Output the (X, Y) coordinate of the center of the cell containing the given text.  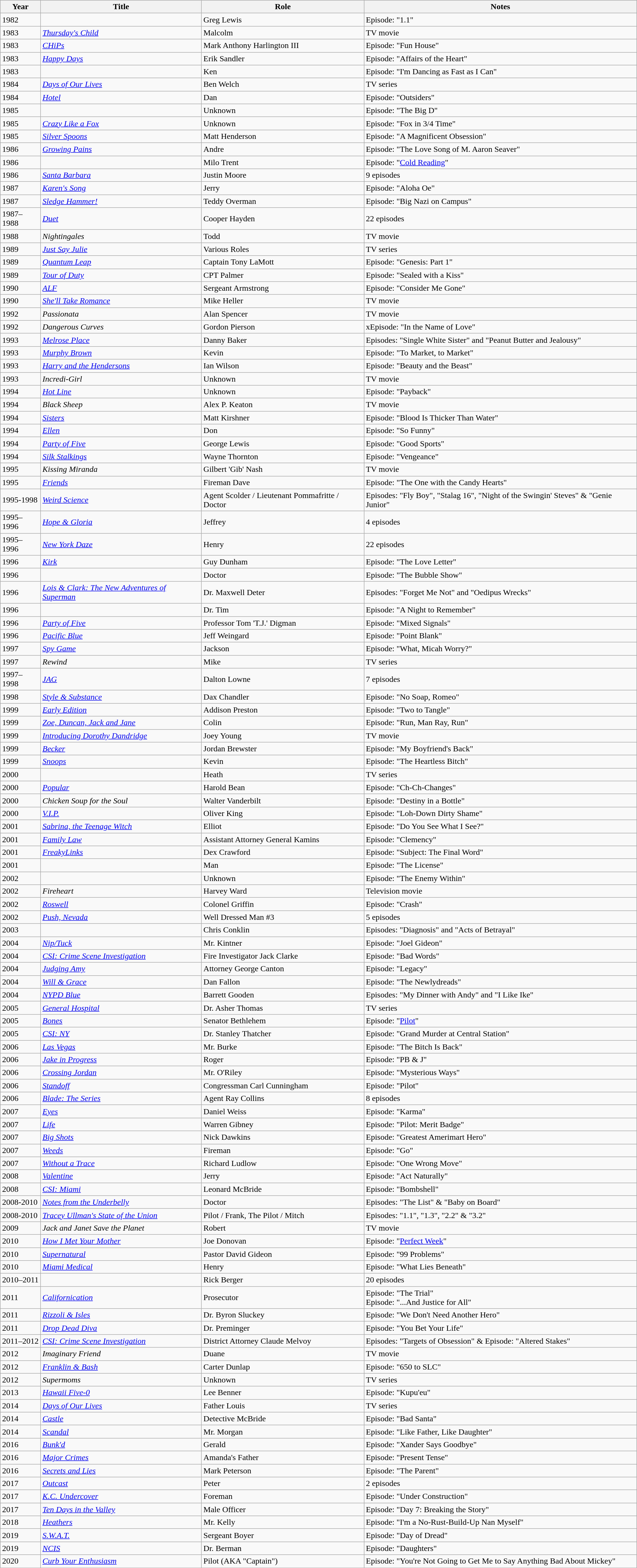
Supermoms (121, 1380)
Episode: "The License" (501, 865)
Year (20, 7)
Kirk (121, 562)
Episode: "The Bitch Is Back" (501, 1047)
Santa Barbara (121, 175)
Episode: "No Soap, Romeo" (501, 697)
Episode: "Genesis: Part 1" (501, 262)
Episode: "Mysterious Ways" (501, 1073)
Episode: "Bad Santa" (501, 1419)
8 episodes (501, 1099)
Malcolm (282, 33)
Ian Wilson (282, 366)
Hotel (121, 97)
Heathers (121, 1522)
Lee Benner (282, 1393)
Pacific Blue (121, 636)
Leonard McBride (282, 1189)
Episode: "Good Sports" (501, 444)
Daniel Weiss (282, 1111)
Rick Berger (282, 1280)
Black Sheep (121, 405)
Television movie (501, 891)
Episode: "Go" (501, 1150)
Addison Preston (282, 710)
Prosecutor (282, 1298)
Life (121, 1124)
1998 (20, 697)
Episodes: "Single White Sister" and "Peanut Butter and Jealousy" (501, 340)
Matt Kirshner (282, 418)
Ken (282, 71)
Role (282, 7)
Peter (282, 1484)
Agent Scolder / Lieutenant Pommafritte / Doctor (282, 500)
Rizzoli & Isles (121, 1315)
Episode: "Outsiders" (501, 97)
Episode: "Day of Dread" (501, 1535)
Just Say Julie (121, 249)
Episode: "The Newlydreads" (501, 982)
Ellen (121, 431)
Nip/Tuck (121, 943)
Silver Spoons (121, 136)
Dalton Lowne (282, 679)
Mr. O'Riley (282, 1073)
Episode: "Consider Me Gone" (501, 288)
Thursday's Child (121, 33)
Mike (282, 662)
1995-1998 (20, 500)
Roger (282, 1060)
Dan Fallon (282, 982)
Episode: "A Night to Remember" (501, 610)
Todd (282, 236)
Eyes (121, 1111)
Kissing Miranda (121, 469)
Episode: "Kupu'eu" (501, 1393)
Bones (121, 1021)
Murphy Brown (121, 353)
Harry and the Hendersons (121, 366)
Episode: "What, Micah Worry?" (501, 649)
Joe Donovan (282, 1241)
Alex P. Keaton (282, 405)
1988 (20, 236)
xEpisode: "In the Name of Love" (501, 327)
Tour of Duty (121, 275)
Lois & Clark: The New Adventures of Superman (121, 592)
1997–1998 (20, 679)
1987–1988 (20, 219)
Episode: "Act Naturally" (501, 1176)
Judging Amy (121, 969)
Dr. Maxwell Deter (282, 592)
Harvey Ward (282, 891)
Milo Trent (282, 162)
CPT Palmer (282, 275)
Ben Welch (282, 84)
District Attorney Claude Melvoy (282, 1341)
Agent Ray Collins (282, 1099)
Friends (121, 482)
Episodes: "Targets of Obsession" & Episode: "Altered Stakes" (501, 1341)
Male Officer (282, 1509)
Episode: "Aloha Oe" (501, 188)
Secrets and Lies (121, 1470)
Mr. Kintner (282, 943)
Walter Vanderbilt (282, 800)
Crazy Like a Fox (121, 123)
Wayne Thornton (282, 457)
Justin Moore (282, 175)
Episode: "Vengeance" (501, 457)
7 episodes (501, 679)
General Hospital (121, 1008)
Episode: "1.1" (501, 20)
Professor Tom 'T.J.' Digman (282, 623)
CHiPs (121, 46)
Introducing Dorothy Dandridge (121, 736)
Dr. Berman (282, 1548)
2018 (20, 1522)
Las Vegas (121, 1047)
K.C. Undercover (121, 1497)
Rewind (121, 662)
Barrett Gooden (282, 995)
Harold Bean (282, 787)
Hope & Gloria (121, 522)
Heath (282, 774)
Dr. Asher Thomas (282, 1008)
Episodes: "Diagnosis" and "Acts of Betrayal" (501, 930)
Big Shots (121, 1137)
Jeff Weingard (282, 636)
Mark Peterson (282, 1470)
Episode: "So Funny" (501, 431)
Episode: "99 Problems" (501, 1254)
Dr. Tim (282, 610)
Miami Medical (121, 1267)
Dangerous Curves (121, 327)
Sergeant Boyer (282, 1535)
Joey Young (282, 736)
Pilot / Frank, The Pilot / Mitch (282, 1215)
Hot Line (121, 392)
Don (282, 431)
Episode: "Xander Says Goodbye" (501, 1444)
Jeffrey (282, 522)
CSI: Miami (121, 1189)
Episode: "Clemency" (501, 839)
Alan Spencer (282, 314)
Detective McBride (282, 1419)
Jake in Progress (121, 1060)
Curb Your Enthusiasm (121, 1561)
20 episodes (501, 1280)
Episode: "The Love Song of M. Aaron Seaver" (501, 149)
Franklin & Bash (121, 1367)
Episode: "The Trial"Episode: "...And Justice for All" (501, 1298)
Sabrina, the Teenage Witch (121, 826)
Episode: "The Parent" (501, 1470)
Spy Game (121, 649)
Oliver King (282, 813)
Father Louis (282, 1406)
Assistant Attorney General Kamins (282, 839)
2010–2011 (20, 1280)
Mr. Morgan (282, 1431)
Episode: "The Enemy Within" (501, 878)
ALF (121, 288)
Episodes: "The List" & "Baby on Board" (501, 1202)
Chris Conklin (282, 930)
How I Met Your Mother (121, 1241)
Style & Substance (121, 697)
Well Dressed Man #3 (282, 917)
Episode: "PB & J" (501, 1060)
Senator Bethlehem (282, 1021)
Dan (282, 97)
Episode: "A Magnificent Obsession" (501, 136)
CSI: NY (121, 1034)
Notes from the Underbelly (121, 1202)
Carter Dunlap (282, 1367)
Episode: "Affairs of the Heart" (501, 59)
Episode: "Legacy" (501, 969)
Man (282, 865)
Episode: "Crash" (501, 904)
Crossing Jordan (121, 1073)
Episode: "The Love Letter" (501, 562)
1982 (20, 20)
Snoops (121, 762)
Episode: "Cold Reading" (501, 162)
Castle (121, 1419)
George Lewis (282, 444)
Sergeant Armstrong (282, 288)
2020 (20, 1561)
V.I.P. (121, 813)
Guy Dunham (282, 562)
Happy Days (121, 59)
Quantum Leap (121, 262)
Episodes: "1.1", "1.3", "2.2" & "3.2" (501, 1215)
Elliot (282, 826)
Episode: "Destiny in a Bottle" (501, 800)
Episodes: "Forget Me Not" and "Oedipus Wrecks" (501, 592)
Title (121, 7)
Family Law (121, 839)
Congressman Carl Cunningham (282, 1086)
Fire Investigator Jack Clarke (282, 956)
Zoe, Duncan, Jack and Jane (121, 723)
Episode: "Karma" (501, 1111)
Episode: "Bombshell" (501, 1189)
Gordon Pierson (282, 327)
Notes (501, 7)
Imaginary Friend (121, 1354)
2011–2012 (20, 1341)
Episode: "You're Not Going to Get Me to Say Anything Bad About Mickey" (501, 1561)
NCIS (121, 1548)
Episode: "Greatest Amerimart Hero" (501, 1137)
Push, Nevada (121, 917)
4 episodes (501, 522)
Episode: "The Big D" (501, 110)
Mark Anthony Harlington III (282, 46)
2 episodes (501, 1484)
Episodes: "My Dinner with Andy" and "I Like Ike" (501, 995)
Episode: "Perfect Week" (501, 1241)
Pastor David Gideon (282, 1254)
Episode: "650 to SLC" (501, 1367)
JAG (121, 679)
She'll Take Romance (121, 301)
Captain Tony LaMott (282, 262)
Episode: "The Heartless Bitch" (501, 762)
2009 (20, 1228)
Jordan Brewster (282, 749)
Nick Dawkins (282, 1137)
FreakyLinks (121, 852)
Dex Crawford (282, 852)
Jackson (282, 649)
Sisters (121, 418)
Attorney George Canton (282, 969)
Episode: "Run, Man Ray, Run" (501, 723)
Incredi-Girl (121, 379)
Passionata (121, 314)
Gerald (282, 1444)
Colin (282, 723)
Episode: "Beauty and the Beast" (501, 366)
Episode: "You Bet Your Life" (501, 1328)
Episode: "Blood Is Thicker Than Water" (501, 418)
Major Crimes (121, 1457)
Bunk'd (121, 1444)
Outcast (121, 1484)
Episode: "Under Construction" (501, 1497)
Foreman (282, 1497)
Episode: "Sealed with a Kiss" (501, 275)
Episode: "I'm Dancing as Fast as I Can" (501, 71)
Danny Baker (282, 340)
Nightingales (121, 236)
Dr. Byron Sluckey (282, 1315)
Sledge Hammer! (121, 201)
Episode: "We Don't Need Another Hero" (501, 1315)
Greg Lewis (282, 20)
Standoff (121, 1086)
Episode: "Fun House" (501, 46)
Episode: "Big Nazi on Campus" (501, 201)
NYPD Blue (121, 995)
Weird Science (121, 500)
Various Roles (282, 249)
Episode: "Ch-Ch-Changes" (501, 787)
Supernatural (121, 1254)
Episode: "Subject: The Final Word" (501, 852)
Karen's Song (121, 188)
Pilot (AKA "Captain") (282, 1561)
Episode: "Point Blank" (501, 636)
Mr. Burke (282, 1047)
Episode: "Present Tense" (501, 1457)
Episode: "Do You See What I See?" (501, 826)
Episode: "Payback" (501, 392)
Teddy Overman (282, 201)
Robert (282, 1228)
Melrose Place (121, 340)
Fireheart (121, 891)
Cooper Hayden (282, 219)
9 episodes (501, 175)
Duane (282, 1354)
Episodes: "Fly Boy", "Stalag 16", "Night of the Swingin' Steves" & "Genie Junior" (501, 500)
Blade: The Series (121, 1099)
2013 (20, 1393)
Roswell (121, 904)
Will & Grace (121, 982)
Scandal (121, 1431)
Episode: "I'm a No-Rust-Build-Up Nan Myself" (501, 1522)
Dr. Stanley Thatcher (282, 1034)
Episode: "Loh-Down Dirty Shame" (501, 813)
Silk Stalkings (121, 457)
Episode: "Grand Murder at Central Station" (501, 1034)
Andre (282, 149)
Episode: "Mixed Signals" (501, 623)
Popular (121, 787)
Episode: "The Bubble Show" (501, 575)
Colonel Griffin (282, 904)
Weeds (121, 1150)
Valentine (121, 1176)
Episode: "Pilot: Merit Badge" (501, 1124)
Ten Days in the Valley (121, 1509)
Episode: "One Wrong Move" (501, 1163)
5 episodes (501, 917)
Episode: "The One with the Candy Hearts" (501, 482)
Without a Trace (121, 1163)
Chicken Soup for the Soul (121, 800)
Warren Gibney (282, 1124)
Tracey Ullman's State of the Union (121, 1215)
Dr. Preminger (282, 1328)
Duet (121, 219)
Mr. Kelly (282, 1522)
Episode: "Like Father, Like Daughter" (501, 1431)
Drop Dead Diva (121, 1328)
Episode: "Joel Gideon" (501, 943)
Episode: "Bad Words" (501, 956)
Dax Chandler (282, 697)
Amanda's Father (282, 1457)
Becker (121, 749)
Matt Henderson (282, 136)
Growing Pains (121, 149)
Episode: "My Boyfriend's Back" (501, 749)
Episode: "Daughters" (501, 1548)
Californication (121, 1298)
Fireman (282, 1150)
Gilbert 'Gib' Nash (282, 469)
Jack and Janet Save the Planet (121, 1228)
Episode: "Fox in 3/4 Time" (501, 123)
2003 (20, 930)
Early Edition (121, 710)
Richard Ludlow (282, 1163)
Mike Heller (282, 301)
Episode: "Day 7: Breaking the Story" (501, 1509)
S.W.A.T. (121, 1535)
Fireman Dave (282, 482)
Episode: "What Lies Beneath" (501, 1267)
Erik Sandler (282, 59)
Hawaii Five-0 (121, 1393)
Episode: "To Market, to Market" (501, 353)
Episode: "Two to Tangle" (501, 710)
New York Daze (121, 544)
